Locate the cell with the specified text and output its [x, y] center coordinate. 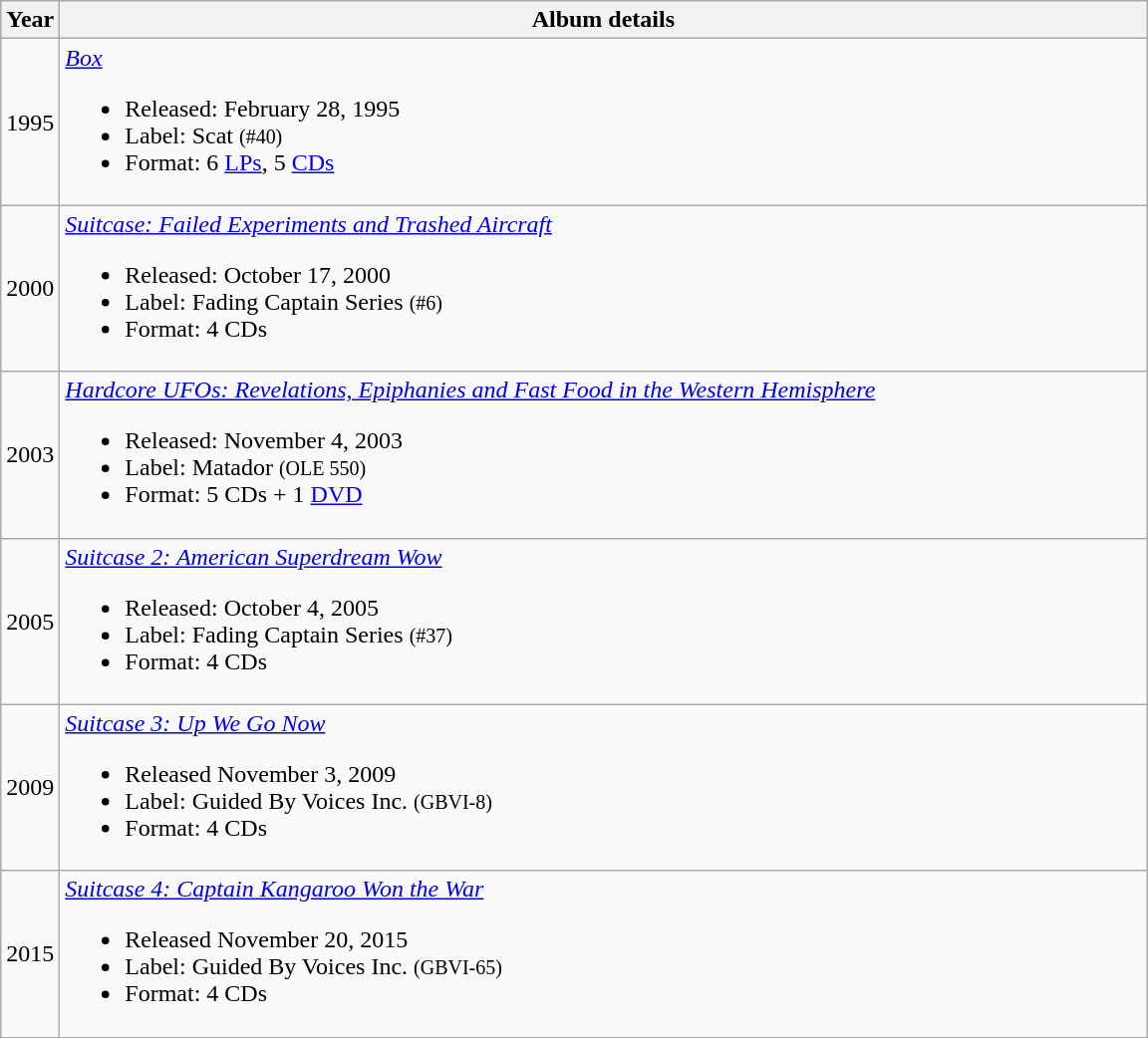
Suitcase: Failed Experiments and Trashed AircraftReleased: October 17, 2000Label: Fading Captain Series (#6)Format: 4 CDs [604, 289]
1995 [30, 122]
Suitcase 3: Up We Go NowReleased November 3, 2009Label: Guided By Voices Inc. (GBVI-8)Format: 4 CDs [604, 787]
Year [30, 20]
BoxReleased: February 28, 1995Label: Scat (#40)Format: 6 LPs, 5 CDs [604, 122]
Suitcase 2: American Superdream WowReleased: October 4, 2005Label: Fading Captain Series (#37)Format: 4 CDs [604, 622]
2000 [30, 289]
2005 [30, 622]
Album details [604, 20]
Hardcore UFOs: Revelations, Epiphanies and Fast Food in the Western HemisphereReleased: November 4, 2003Label: Matador (OLE 550)Format: 5 CDs + 1 DVD [604, 454]
2009 [30, 787]
2003 [30, 454]
Suitcase 4: Captain Kangaroo Won the WarReleased November 20, 2015Label: Guided By Voices Inc. (GBVI-65)Format: 4 CDs [604, 954]
2015 [30, 954]
